Return the [x, y] coordinate for the center point of the cell that contains the specified text.  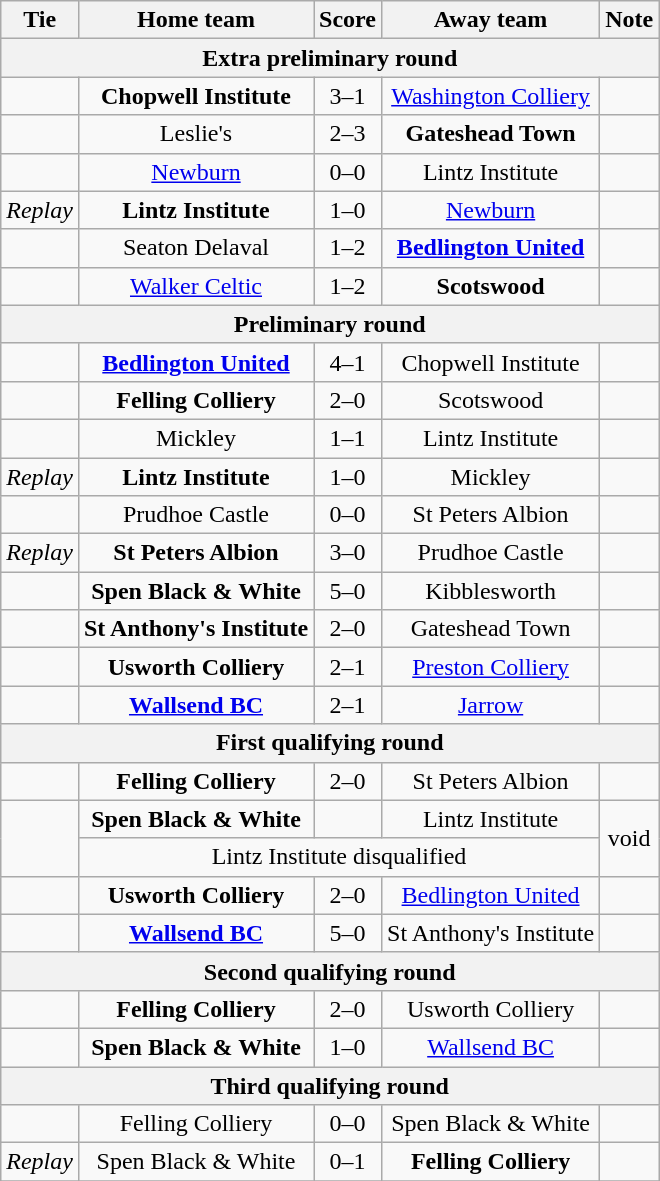
3–1 [348, 96]
Seaton Delaval [196, 248]
Home team [196, 20]
0–1 [348, 1162]
void [630, 838]
Kibblesworth [491, 591]
Preliminary round [330, 324]
Washington Colliery [491, 96]
1–1 [348, 438]
Lintz Institute disqualified [338, 857]
Preston Colliery [491, 667]
Walker Celtic [196, 286]
Third qualifying round [330, 1085]
Away team [491, 20]
Extra preliminary round [330, 58]
Second qualifying round [330, 971]
3–0 [348, 553]
Tie [40, 20]
4–1 [348, 362]
Jarrow [491, 705]
2–3 [348, 134]
First qualifying round [330, 743]
Note [630, 20]
Leslie's [196, 134]
Score [348, 20]
